Scan for the cell matching the given text and deliver its [X, Y] coordinate at center. 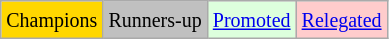
Runners-up [155, 20]
Champions [52, 20]
Relegated [342, 20]
Promoted [252, 20]
